Search for the cell housing the specified text and yield its [X, Y] center coordinate. 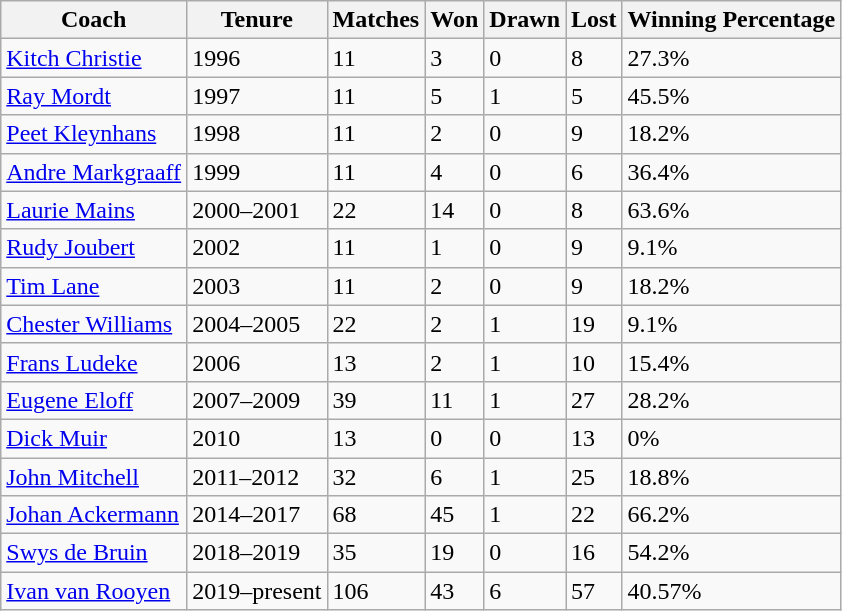
15.4% [732, 362]
1996 [257, 58]
32 [376, 477]
Kitch Christie [94, 58]
Andre Markgraaff [94, 172]
57 [594, 591]
63.6% [732, 210]
John Mitchell [94, 477]
3 [454, 58]
2002 [257, 248]
Dick Muir [94, 438]
Peet Kleynhans [94, 134]
Eugene Eloff [94, 400]
45.5% [732, 96]
Drawn [525, 20]
Johan Ackermann [94, 515]
Winning Percentage [732, 20]
68 [376, 515]
2011–2012 [257, 477]
39 [376, 400]
40.57% [732, 591]
Matches [376, 20]
36.4% [732, 172]
Rudy Joubert [94, 248]
106 [376, 591]
2006 [257, 362]
2019–present [257, 591]
Ivan van Rooyen [94, 591]
1999 [257, 172]
4 [454, 172]
Coach [94, 20]
Tim Lane [94, 286]
Chester Williams [94, 324]
Swys de Bruin [94, 553]
18.8% [732, 477]
2018–2019 [257, 553]
2010 [257, 438]
10 [594, 362]
35 [376, 553]
45 [454, 515]
25 [594, 477]
54.2% [732, 553]
2000–2001 [257, 210]
43 [454, 591]
Ray Mordt [94, 96]
2014–2017 [257, 515]
1998 [257, 134]
Lost [594, 20]
2007–2009 [257, 400]
2003 [257, 286]
66.2% [732, 515]
16 [594, 553]
Laurie Mains [94, 210]
1997 [257, 96]
27.3% [732, 58]
Tenure [257, 20]
28.2% [732, 400]
Frans Ludeke [94, 362]
27 [594, 400]
0% [732, 438]
Won [454, 20]
2004–2005 [257, 324]
14 [454, 210]
